Output the [X, Y] coordinate of the center of the cell containing the given text.  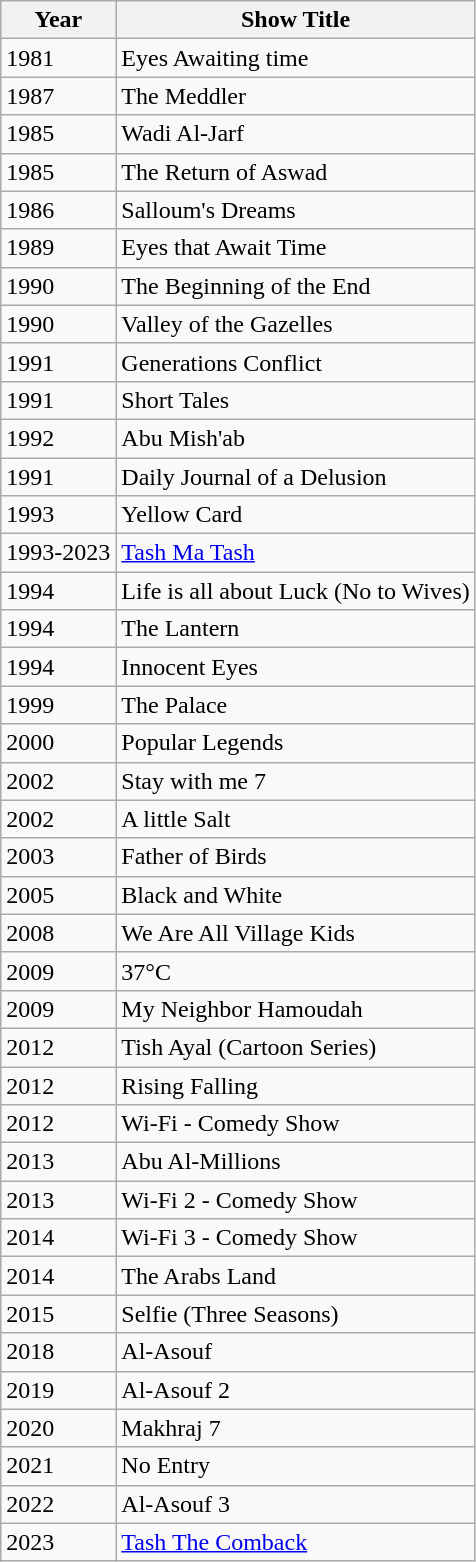
The Lantern [296, 629]
Tash Ma Tash [296, 553]
2022 [58, 1504]
Valley of the Gazelles [296, 324]
2008 [58, 933]
Makhraj 7 [296, 1428]
Wi-Fi 3 - Comedy Show [296, 1238]
Stay with me 7 [296, 781]
2019 [58, 1390]
1989 [58, 248]
Eyes Awaiting time [296, 58]
2015 [58, 1314]
2003 [58, 857]
Tash The Comback [296, 1542]
Short Tales [296, 400]
Al-Asouf 2 [296, 1390]
Rising Falling [296, 1085]
A little Salt [296, 819]
The Return of Aswad [296, 172]
Wadi Al-Jarf [296, 134]
1981 [58, 58]
Black and White [296, 895]
2021 [58, 1466]
Show Title [296, 20]
Abu Mish'ab [296, 438]
Al-Asouf 3 [296, 1504]
37°C [296, 971]
Wi-Fi - Comedy Show [296, 1124]
Yellow Card [296, 515]
Generations Conflict [296, 362]
Father of Birds [296, 857]
2005 [58, 895]
Salloum's Dreams [296, 210]
Popular Legends [296, 743]
Daily Journal of a Delusion [296, 477]
Year [58, 20]
1993 [58, 515]
The Arabs Land [296, 1276]
2020 [58, 1428]
My Neighbor Hamoudah [296, 1009]
We Are All Village Kids [296, 933]
1992 [58, 438]
The Beginning of the End [296, 286]
1999 [58, 705]
2018 [58, 1352]
1993-2023 [58, 553]
Abu Al-Millions [296, 1162]
The Palace [296, 705]
Wi-Fi 2 - Comedy Show [296, 1200]
1986 [58, 210]
Life is all about Luck (No to Wives) [296, 591]
Eyes that Await Time [296, 248]
Tish Ayal (Cartoon Series) [296, 1047]
2023 [58, 1542]
2000 [58, 743]
Selfie (Three Seasons) [296, 1314]
Al-Asouf [296, 1352]
The Meddler [296, 96]
1987 [58, 96]
No Entry [296, 1466]
Innocent Eyes [296, 667]
